Provide the (X, Y) coordinate of the cell's center where the given text is located.  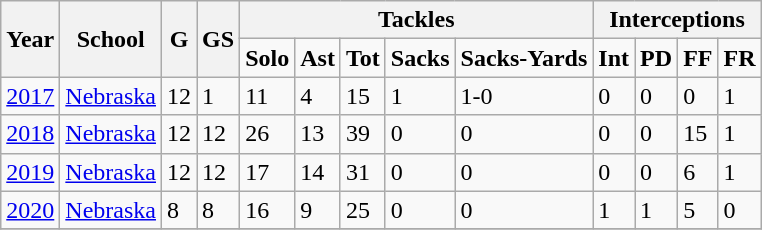
25 (362, 210)
Tot (362, 58)
14 (318, 172)
Year (30, 39)
Tackles (416, 20)
Ast (318, 58)
39 (362, 134)
13 (318, 134)
Sacks-Yards (524, 58)
2018 (30, 134)
4 (318, 96)
6 (698, 172)
G (180, 39)
1-0 (524, 96)
Int (614, 58)
Solo (268, 58)
11 (268, 96)
PD (656, 58)
31 (362, 172)
Sacks (420, 58)
Interceptions (677, 20)
2019 (30, 172)
2017 (30, 96)
GS (218, 39)
17 (268, 172)
16 (268, 210)
FF (698, 58)
9 (318, 210)
School (111, 39)
26 (268, 134)
5 (698, 210)
2020 (30, 210)
FR (740, 58)
